Pinpoint the cell where the given text exists, returning its (X, Y) midpoint coordinate. 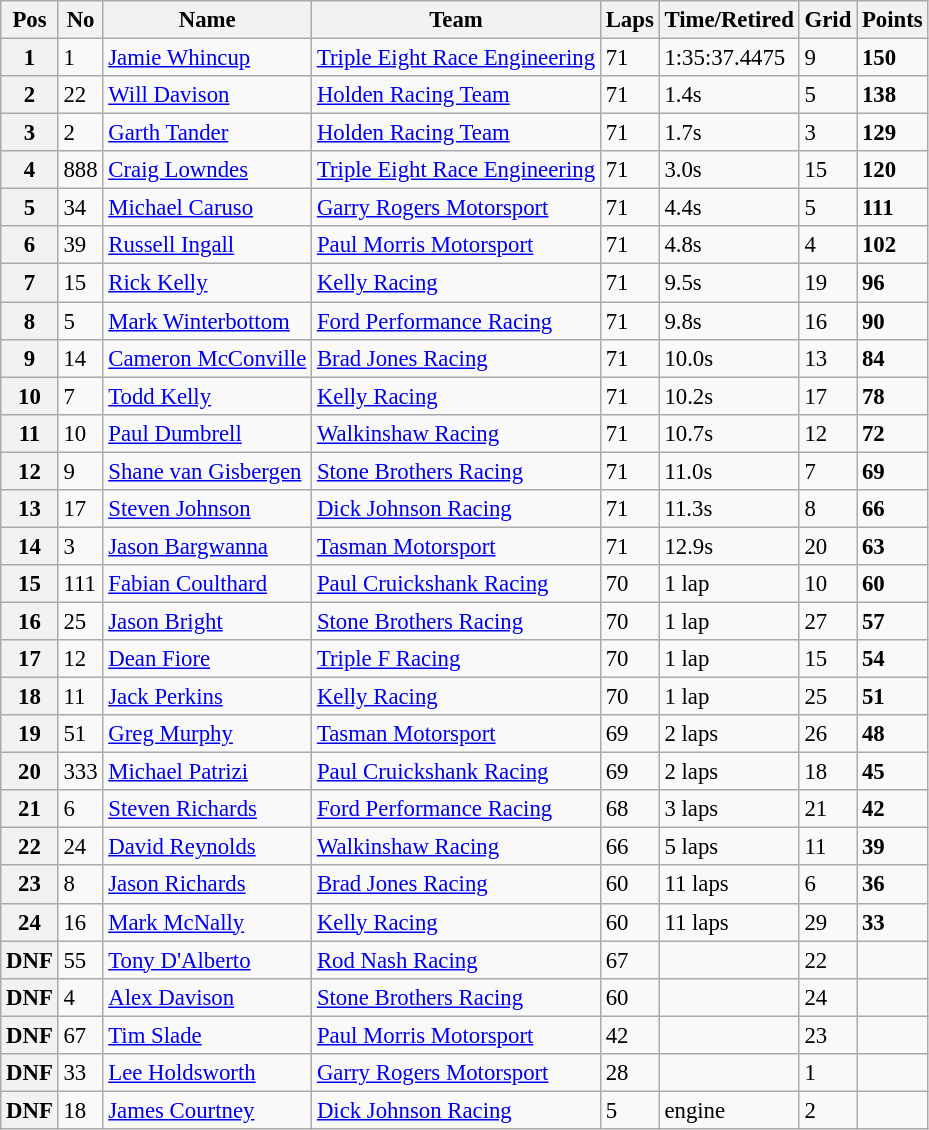
5 laps (729, 847)
9.5s (729, 283)
34 (80, 208)
29 (828, 922)
333 (80, 772)
Laps (630, 20)
28 (630, 1073)
12.9s (729, 546)
Russell Ingall (208, 245)
57 (892, 621)
Jack Perkins (208, 697)
3 laps (729, 809)
Michael Caruso (208, 208)
84 (892, 358)
4.8s (729, 245)
11.3s (729, 509)
Triple F Racing (456, 659)
1.4s (729, 95)
150 (892, 58)
David Reynolds (208, 847)
11.0s (729, 471)
engine (729, 1110)
1:35:37.4475 (729, 58)
55 (80, 960)
Pos (30, 20)
Garth Tander (208, 133)
Rod Nash Racing (456, 960)
Will Davison (208, 95)
Jason Bargwanna (208, 546)
Mark McNally (208, 922)
Jason Bright (208, 621)
Steven Johnson (208, 509)
45 (892, 772)
90 (892, 321)
Dean Fiore (208, 659)
68 (630, 809)
10.2s (729, 396)
Tony D'Alberto (208, 960)
Paul Dumbrell (208, 433)
Lee Holdsworth (208, 1073)
138 (892, 95)
72 (892, 433)
James Courtney (208, 1110)
120 (892, 170)
Time/Retired (729, 20)
Craig Lowndes (208, 170)
27 (828, 621)
Michael Patrizi (208, 772)
54 (892, 659)
Name (208, 20)
102 (892, 245)
888 (80, 170)
No (80, 20)
78 (892, 396)
9.8s (729, 321)
96 (892, 283)
Grid (828, 20)
Rick Kelly (208, 283)
Todd Kelly (208, 396)
63 (892, 546)
36 (892, 885)
Steven Richards (208, 809)
Alex Davison (208, 997)
Jamie Whincup (208, 58)
3.0s (729, 170)
48 (892, 734)
Team (456, 20)
10.7s (729, 433)
Mark Winterbottom (208, 321)
Tim Slade (208, 1035)
Points (892, 20)
Greg Murphy (208, 734)
Shane van Gisbergen (208, 471)
Jason Richards (208, 885)
Fabian Coulthard (208, 584)
Cameron McConville (208, 358)
129 (892, 133)
10.0s (729, 358)
4.4s (729, 208)
1.7s (729, 133)
26 (828, 734)
